Pinpoint the cell where the given text exists, returning its [X, Y] midpoint coordinate. 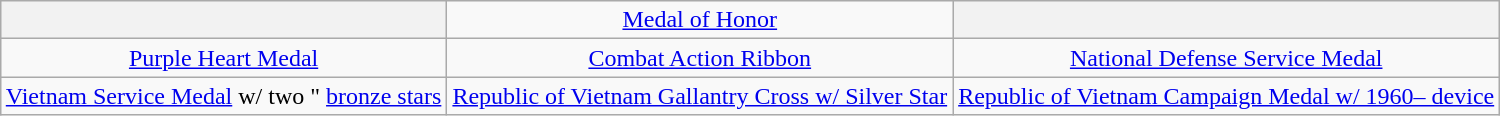
Purple Heart Medal [224, 58]
Vietnam Service Medal w/ two " bronze stars [224, 96]
Republic of Vietnam Gallantry Cross w/ Silver Star [700, 96]
National Defense Service Medal [1226, 58]
Republic of Vietnam Campaign Medal w/ 1960– device [1226, 96]
Medal of Honor [700, 20]
Combat Action Ribbon [700, 58]
